Detect which cell encompasses the target text, then output its (X, Y) center coordinate. 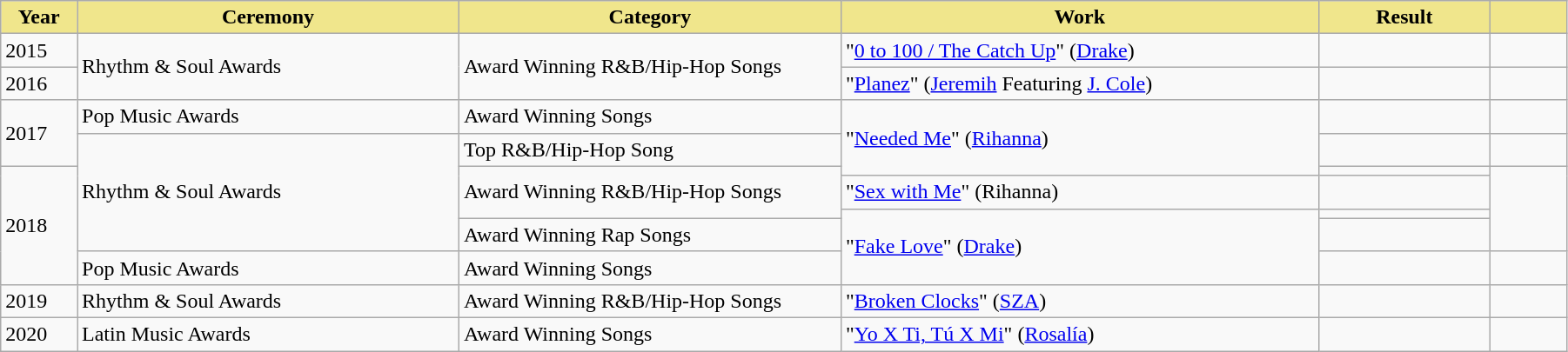
Latin Music Awards (268, 334)
Year (39, 17)
2018 (39, 225)
Top R&B/Hip-Hop Song (649, 149)
2020 (39, 334)
Ceremony (268, 17)
Work (1079, 17)
Category (649, 17)
2017 (39, 133)
"Needed Me" (Rihanna) (1079, 137)
"Planez" (Jeremih Featuring J. Cole) (1079, 83)
2016 (39, 83)
"0 to 100 / The Catch Up" (Drake) (1079, 50)
"Broken Clocks" (SZA) (1079, 301)
"Yo X Ti, Tú X Mi" (Rosalía) (1079, 334)
2019 (39, 301)
Result (1404, 17)
2015 (39, 50)
"Sex with Me" (Rihanna) (1079, 192)
Award Winning Rap Songs (649, 235)
"Fake Love" (Drake) (1079, 247)
